For the text-containing cell, return its midpoint in (x, y) coordinate format. 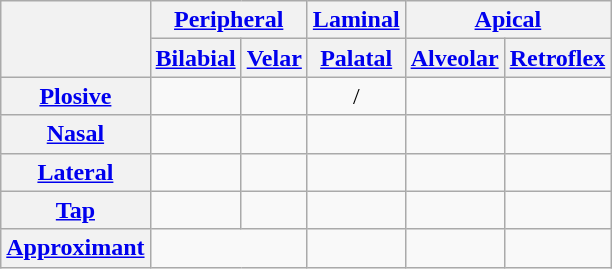
Laminal (356, 20)
Alveolar (454, 58)
Tap (76, 210)
Nasal (76, 134)
Peripheral (228, 20)
Approximant (76, 248)
Velar (274, 58)
Palatal (356, 58)
Apical (508, 20)
/ (356, 96)
Bilabial (196, 58)
Lateral (76, 172)
Retroflex (558, 58)
Plosive (76, 96)
